Search for the cell housing the specified text and yield its [x, y] center coordinate. 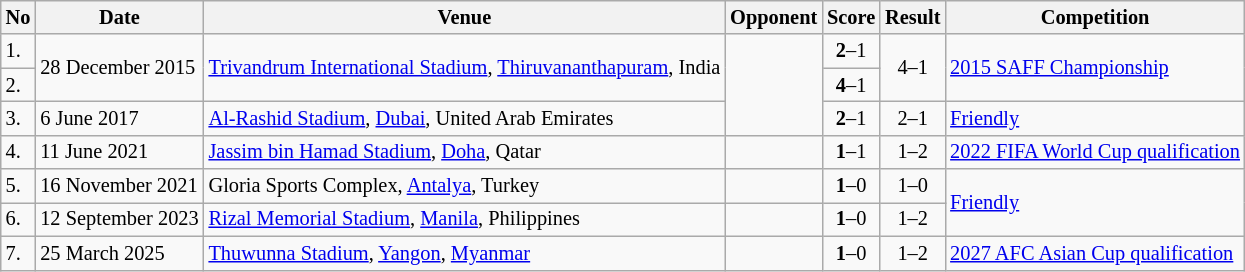
16 November 2021 [119, 186]
4. [18, 152]
11 June 2021 [119, 152]
5. [18, 186]
1–1 [851, 152]
Date [119, 17]
2022 FIFA World Cup qualification [1095, 152]
Gloria Sports Complex, Antalya, Turkey [465, 186]
12 September 2023 [119, 219]
2027 AFC Asian Cup qualification [1095, 253]
Venue [465, 17]
Competition [1095, 17]
6. [18, 219]
Score [851, 17]
Result [912, 17]
6 June 2017 [119, 118]
Al-Rashid Stadium, Dubai, United Arab Emirates [465, 118]
Jassim bin Hamad Stadium, Doha, Qatar [465, 152]
No [18, 17]
25 March 2025 [119, 253]
Trivandrum International Stadium, Thiruvananthapuram, India [465, 68]
2015 SAFF Championship [1095, 68]
Opponent [774, 17]
2. [18, 85]
Thuwunna Stadium, Yangon, Myanmar [465, 253]
28 December 2015 [119, 68]
1. [18, 51]
Rizal Memorial Stadium, Manila, Philippines [465, 219]
7. [18, 253]
3. [18, 118]
